For the text-containing cell, return its midpoint in (x, y) coordinate format. 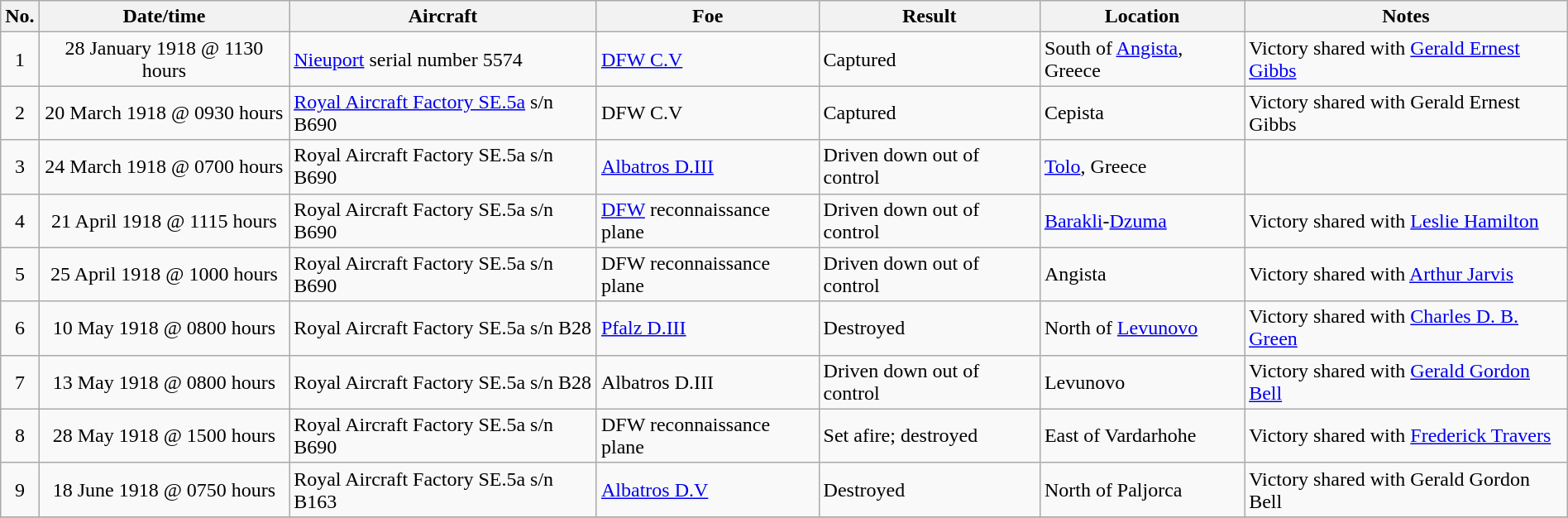
28 January 1918 @ 1130 hours (164, 60)
Set afire; destroyed (930, 435)
Cepista (1141, 113)
10 May 1918 @ 0800 hours (164, 328)
25 April 1918 @ 1000 hours (164, 275)
Victory shared with Frederick Travers (1406, 435)
Barakli-Dzuma (1141, 220)
Angista (1141, 275)
Levunovo (1141, 382)
Notes (1406, 17)
East of Vardarhohe (1141, 435)
Location (1141, 17)
2 (20, 113)
7 (20, 382)
Tolo, Greece (1141, 167)
Foe (708, 17)
No. (20, 17)
South of Angista, Greece (1141, 60)
3 (20, 167)
21 April 1918 @ 1115 hours (164, 220)
Royal Aircraft Factory SE.5a s/n B163 (443, 490)
24 March 1918 @ 0700 hours (164, 167)
4 (20, 220)
Albatros D.V (708, 490)
5 (20, 275)
6 (20, 328)
Nieuport serial number 5574 (443, 60)
Victory shared with Leslie Hamilton (1406, 220)
Victory shared with Arthur Jarvis (1406, 275)
Result (930, 17)
Victory shared with Charles D. B. Green (1406, 328)
Aircraft (443, 17)
1 (20, 60)
North of Paljorca (1141, 490)
Date/time (164, 17)
13 May 1918 @ 0800 hours (164, 382)
28 May 1918 @ 1500 hours (164, 435)
9 (20, 490)
18 June 1918 @ 0750 hours (164, 490)
8 (20, 435)
North of Levunovo (1141, 328)
Pfalz D.III (708, 328)
20 March 1918 @ 0930 hours (164, 113)
